Find where the given text appears and provide that cell's center as [x, y] coordinate. 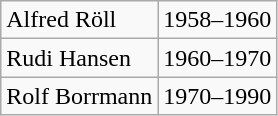
1960–1970 [218, 58]
1958–1960 [218, 20]
1970–1990 [218, 96]
Rudi Hansen [80, 58]
Alfred Röll [80, 20]
Rolf Borrmann [80, 96]
